Identify which cell holds the provided text, then report its [X, Y] central coordinate. 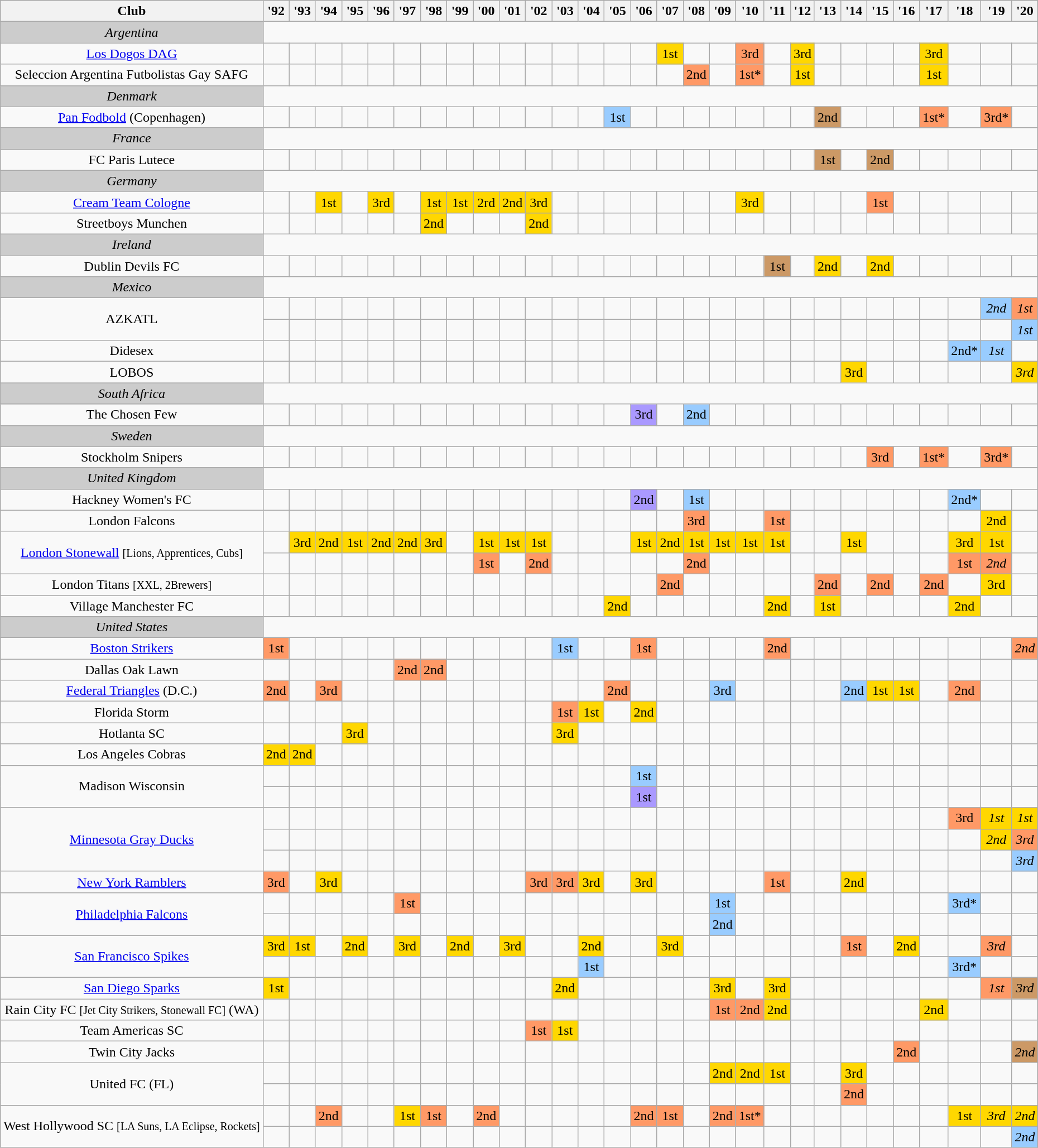
Team Americas SC [132, 1031]
'14 [854, 11]
Cream Team Cologne [132, 202]
'01 [512, 11]
'04 [592, 11]
Twin City Jacks [132, 1052]
2rd [487, 202]
London Titans [XXL, 2Brewers] [132, 584]
San Francisco Spikes [132, 957]
New York Ramblers [132, 882]
Philadelphia Falcons [132, 914]
Madison Wisconsin [132, 786]
South Africa [132, 393]
LOBOS [132, 372]
Rain City FC [Jet City Strikers, Stonewall FC] (WA) [132, 1010]
Hotlanta SC [132, 733]
San Diego Sparks [132, 988]
'95 [355, 11]
FC Paris Lutece [132, 160]
Minnesota Gray Ducks [132, 839]
'99 [460, 11]
'12 [802, 11]
'06 [644, 11]
'16 [906, 11]
Dallas Oak Lawn [132, 670]
Club [132, 11]
'05 [617, 11]
'96 [381, 11]
'13 [827, 11]
'03 [565, 11]
Mexico [132, 287]
United FC (FL) [132, 1084]
'20 [1025, 11]
France [132, 138]
Germany [132, 181]
Florida Storm [132, 712]
Denmark [132, 96]
Didesex [132, 351]
'10 [750, 11]
The Chosen Few [132, 415]
'93 [302, 11]
'02 [539, 11]
Argentina [132, 32]
United Kingdom [132, 478]
Federal Triangles (D.C.) [132, 691]
Dublin Devils FC [132, 266]
West Hollywood SC [LA Suns, LA Eclipse, Rockets] [132, 1126]
'19 [997, 11]
'09 [722, 11]
Sweden [132, 436]
'07 [670, 11]
'11 [777, 11]
'94 [328, 11]
Hackney Women's FC [132, 499]
London Stonewall [Lions, Apprentices, Cubs] [132, 553]
'97 [407, 11]
United States [132, 627]
'17 [934, 11]
London Falcons [132, 521]
'00 [487, 11]
'18 [964, 11]
Los Angeles Cobras [132, 755]
Boston Strikers [132, 649]
Streetboys Munchen [132, 223]
'92 [276, 11]
'98 [433, 11]
'15 [881, 11]
Village Manchester FC [132, 606]
'08 [696, 11]
Seleccion Argentina Futbolistas Gay SAFG [132, 75]
Stockholm Snipers [132, 457]
Los Dogos DAG [132, 54]
Ireland [132, 244]
AZKATL [132, 319]
Pan Fodbold (Copenhagen) [132, 117]
